From the cell containing the given text, extract its center point as [x, y] coordinate. 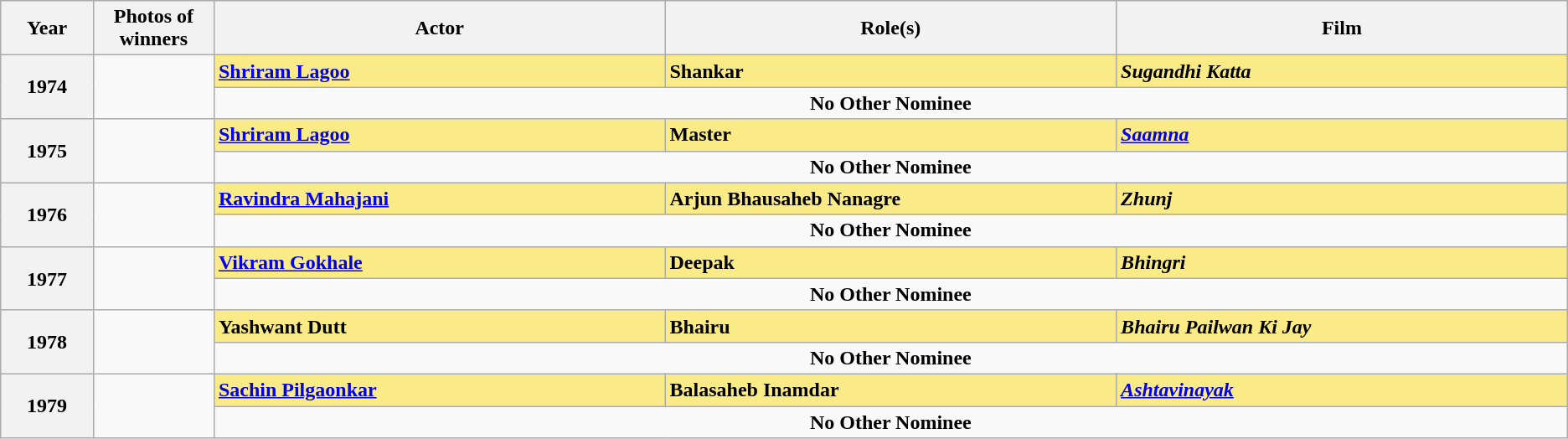
Bhingri [1342, 262]
Role(s) [891, 28]
Shankar [891, 71]
Yashwant Dutt [439, 326]
Sugandhi Katta [1342, 71]
1977 [47, 278]
1978 [47, 342]
1974 [47, 87]
Saamna [1342, 135]
Zhunj [1342, 199]
Photos of winners [153, 28]
Arjun Bhausaheb Nanagre [891, 199]
Deepak [891, 262]
Master [891, 135]
Sachin Pilgaonkar [439, 390]
Bhairu [891, 326]
Bhairu Pailwan Ki Jay [1342, 326]
Balasaheb Inamdar [891, 390]
1979 [47, 405]
Actor [439, 28]
1976 [47, 214]
Vikram Gokhale [439, 262]
Film [1342, 28]
Ravindra Mahajani [439, 199]
1975 [47, 151]
Year [47, 28]
Ashtavinayak [1342, 390]
